Return the (X, Y) coordinate for the center point of the cell that contains the specified text.  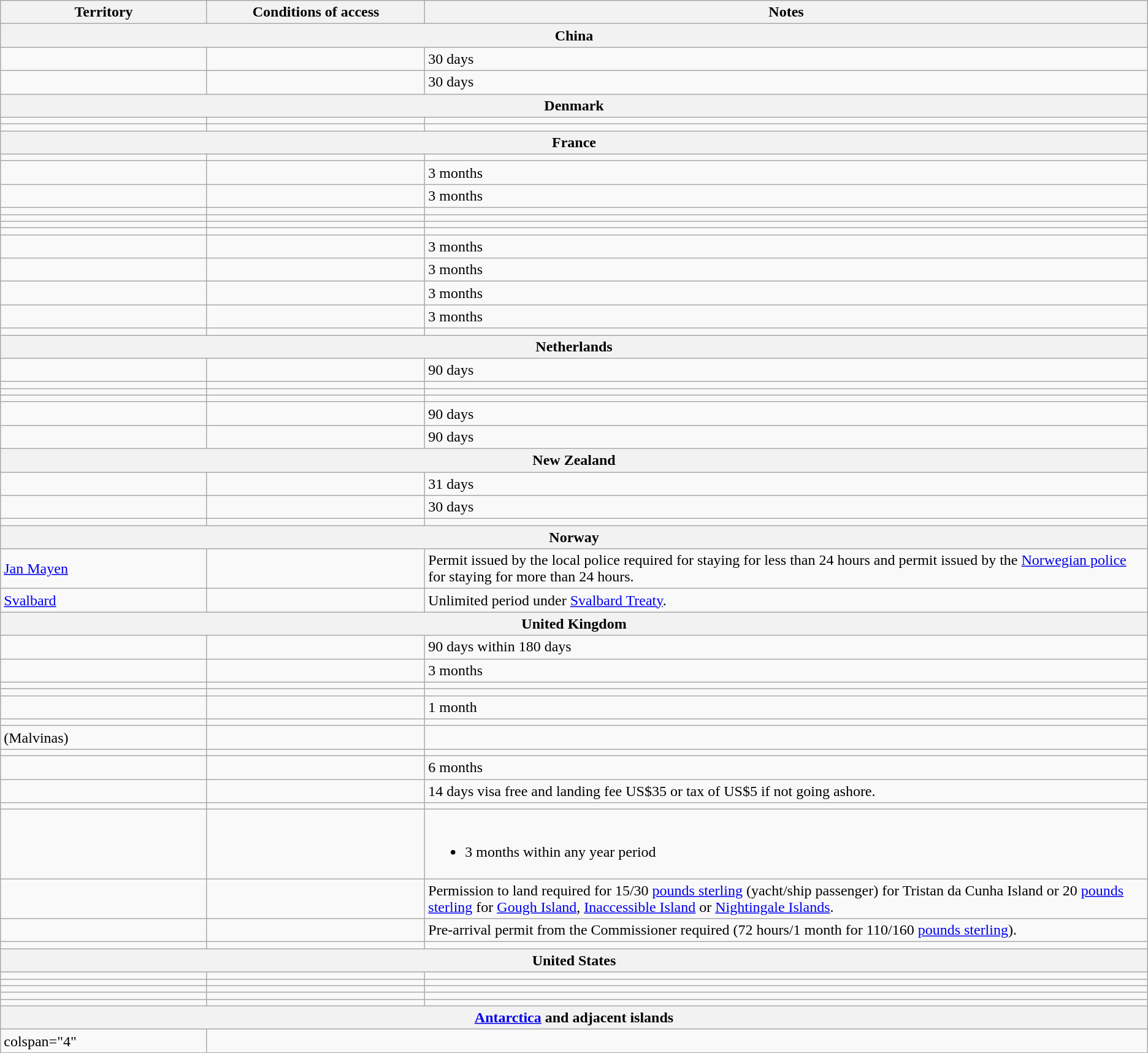
90 days within 180 days (786, 647)
Territory (104, 12)
Notes (786, 12)
Norway (574, 537)
China (574, 36)
Jan Mayen (104, 569)
New Zealand (574, 460)
(Malvinas) (104, 737)
3 months within any year period (786, 844)
Svalbard (104, 600)
Denmark (574, 105)
United States (574, 960)
Unlimited period under Svalbard Treaty. (786, 600)
Antarctica and adjacent islands (574, 1017)
France (574, 142)
1 month (786, 707)
United Kingdom (574, 624)
14 days visa free and landing fee US$35 or tax of US$5 if not going ashore. (786, 791)
6 months (786, 767)
Conditions of access (315, 12)
Pre-arrival permit from the Commissioner required (72 hours/1 month for 110/160 pounds sterling). (786, 930)
colspan="4" (104, 1041)
Netherlands (574, 347)
31 days (786, 484)
